Determine the [x, y] coordinate at the center of the cell enclosing the given text.  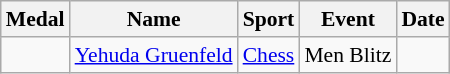
Yehuda Gruenfeld [154, 55]
Event [348, 19]
Medal [36, 19]
Sport [269, 19]
Name [154, 19]
Chess [269, 55]
Date [422, 19]
Men Blitz [348, 55]
